Scan for the cell matching the given text and deliver its (X, Y) coordinate at center. 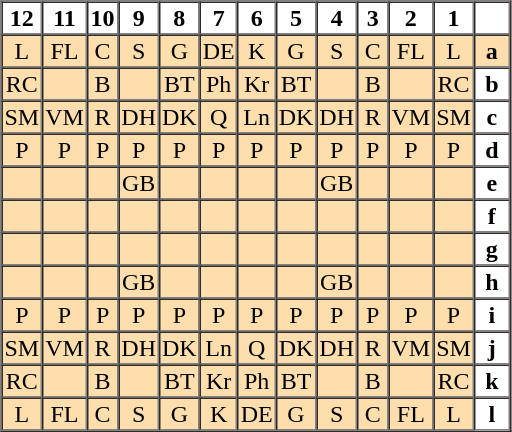
12 (22, 18)
l (492, 414)
11 (64, 18)
f (492, 216)
k (492, 380)
3 (373, 18)
9 (138, 18)
d (492, 150)
b (492, 84)
10 (103, 18)
i (492, 314)
6 (257, 18)
h (492, 282)
e (492, 182)
5 (296, 18)
2 (410, 18)
1 (454, 18)
a (492, 50)
4 (336, 18)
g (492, 248)
j (492, 348)
c (492, 116)
8 (180, 18)
7 (219, 18)
